Scan for the cell matching the given text and deliver its [X, Y] coordinate at center. 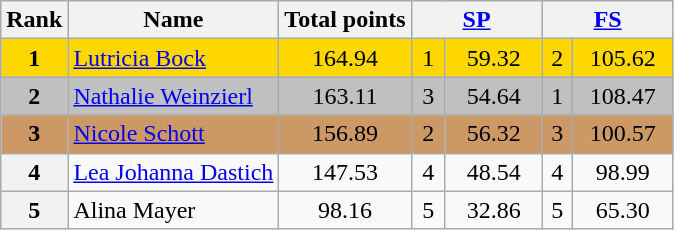
147.53 [345, 172]
Lea Johanna Dastich [174, 172]
Nicole Schott [174, 134]
Nathalie Weinzierl [174, 96]
98.99 [622, 172]
48.54 [494, 172]
Rank [34, 20]
SP [476, 20]
Name [174, 20]
54.64 [494, 96]
59.32 [494, 58]
FS [608, 20]
Total points [345, 20]
Alina Mayer [174, 210]
108.47 [622, 96]
156.89 [345, 134]
Lutricia Bock [174, 58]
65.30 [622, 210]
100.57 [622, 134]
105.62 [622, 58]
32.86 [494, 210]
164.94 [345, 58]
56.32 [494, 134]
98.16 [345, 210]
163.11 [345, 96]
